Output the [x, y] coordinate of the center of the cell containing the given text.  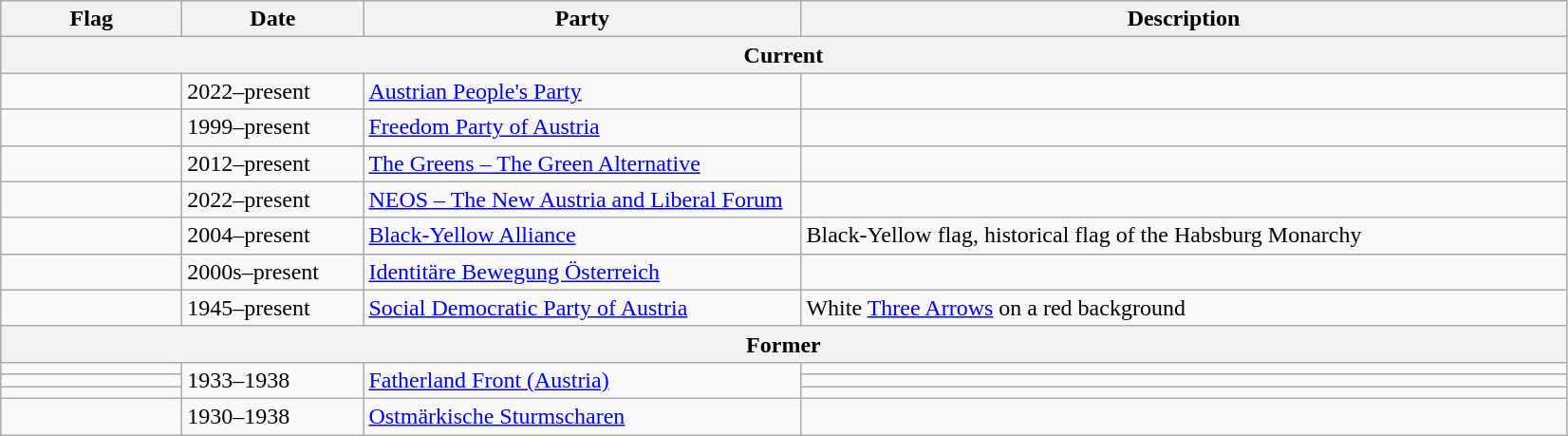
NEOS – The New Austria and Liberal Forum [583, 199]
Black-Yellow Alliance [583, 236]
Party [583, 19]
2012–present [273, 163]
Former [784, 344]
1999–present [273, 127]
Freedom Party of Austria [583, 127]
2000s–present [273, 272]
Description [1184, 19]
Current [784, 55]
Flag [91, 19]
Identitäre Bewegung Österreich [583, 272]
Social Democratic Party of Austria [583, 308]
Black-Yellow flag, historical flag of the Habsburg Monarchy [1184, 236]
2004–present [273, 236]
The Greens – The Green Alternative [583, 163]
1933–1938 [273, 380]
Fatherland Front (Austria) [583, 380]
Ostmärkische Sturmscharen [583, 416]
Date [273, 19]
White Three Arrows on a red background [1184, 308]
Austrian People's Party [583, 91]
1945–present [273, 308]
1930–1938 [273, 416]
